Locate the cell with the specified text and output its (x, y) center coordinate. 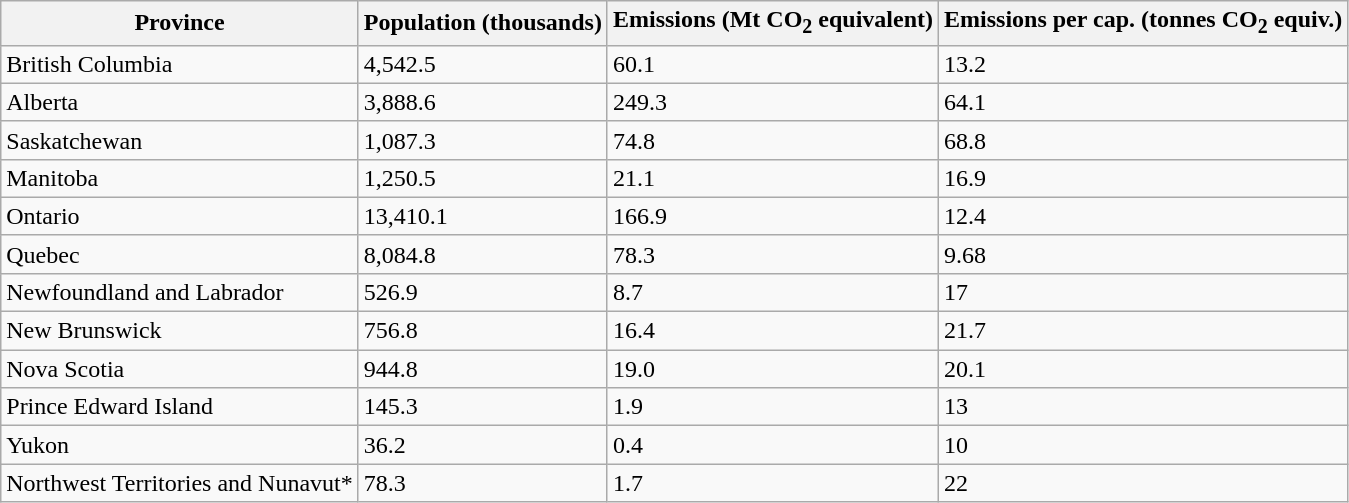
8,084.8 (482, 254)
145.3 (482, 407)
1.9 (772, 407)
16.9 (1144, 178)
756.8 (482, 331)
249.3 (772, 102)
22 (1144, 483)
13,410.1 (482, 216)
74.8 (772, 140)
36.2 (482, 445)
Saskatchewan (180, 140)
British Columbia (180, 64)
944.8 (482, 369)
Emissions per cap. (tonnes CO2 equiv.) (1144, 23)
68.8 (1144, 140)
Yukon (180, 445)
526.9 (482, 292)
12.4 (1144, 216)
64.1 (1144, 102)
Prince Edward Island (180, 407)
New Brunswick (180, 331)
60.1 (772, 64)
Population (thousands) (482, 23)
8.7 (772, 292)
Nova Scotia (180, 369)
20.1 (1144, 369)
1,250.5 (482, 178)
1.7 (772, 483)
166.9 (772, 216)
Alberta (180, 102)
17 (1144, 292)
10 (1144, 445)
21.7 (1144, 331)
3,888.6 (482, 102)
16.4 (772, 331)
Quebec (180, 254)
9.68 (1144, 254)
Emissions (Mt CO2 equivalent) (772, 23)
0.4 (772, 445)
Northwest Territories and Nunavut* (180, 483)
4,542.5 (482, 64)
Ontario (180, 216)
19.0 (772, 369)
Newfoundland and Labrador (180, 292)
1,087.3 (482, 140)
13.2 (1144, 64)
Province (180, 23)
13 (1144, 407)
Manitoba (180, 178)
21.1 (772, 178)
